Search for the cell housing the specified text and yield its (x, y) center coordinate. 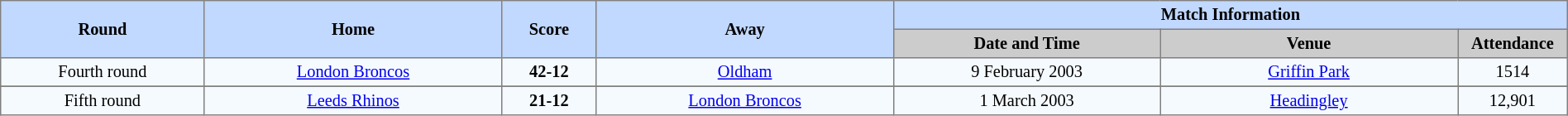
Leeds Rhinos (353, 100)
12,901 (1513, 100)
21-12 (549, 100)
Date and Time (1027, 43)
42-12 (549, 72)
Round (103, 30)
1514 (1513, 72)
1 March 2003 (1027, 100)
Attendance (1513, 43)
Match Information (1231, 15)
Oldham (745, 72)
Fourth round (103, 72)
Home (353, 30)
Venue (1309, 43)
Griffin Park (1309, 72)
Score (549, 30)
Fifth round (103, 100)
Headingley (1309, 100)
Away (745, 30)
9 February 2003 (1027, 72)
